Detect which cell encompasses the target text, then output its [X, Y] center coordinate. 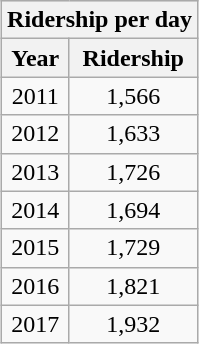
2013 [36, 172]
1,726 [134, 172]
2017 [36, 324]
2012 [36, 134]
1,821 [134, 286]
1,932 [134, 324]
1,729 [134, 248]
1,633 [134, 134]
1,566 [134, 96]
1,694 [134, 210]
Year [36, 58]
Ridership [134, 58]
2014 [36, 210]
2016 [36, 286]
2015 [36, 248]
Ridership per day [100, 20]
2011 [36, 96]
